Search for the cell housing the specified text and yield its (X, Y) center coordinate. 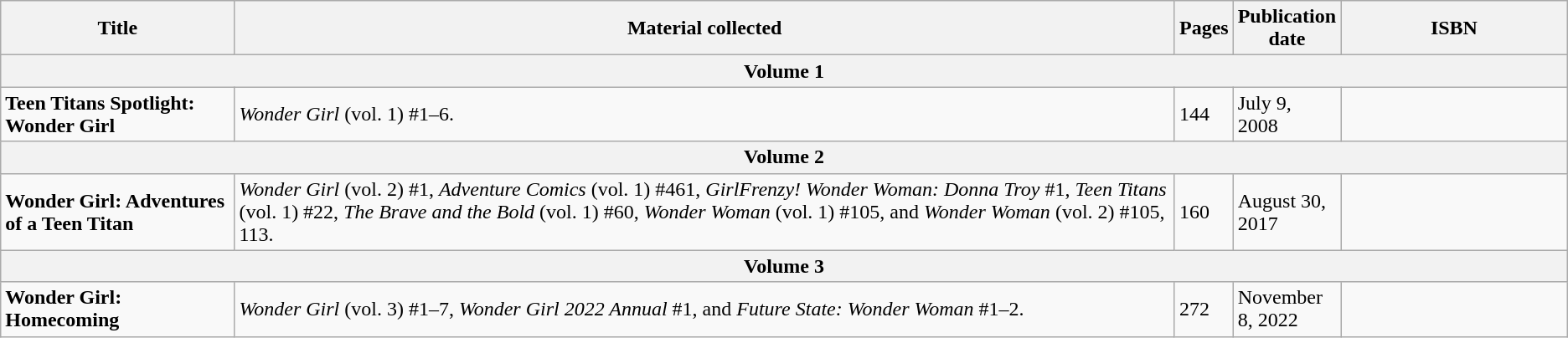
Wonder Girl (vol. 3) #1–7, Wonder Girl 2022 Annual #1, and Future State: Wonder Woman #1–2. (705, 310)
160 (1204, 212)
Volume 2 (784, 157)
Title (117, 28)
July 9, 2008 (1287, 114)
November 8, 2022 (1287, 310)
272 (1204, 310)
Volume 3 (784, 266)
Wonder Girl: Homecoming (117, 310)
Wonder Girl (vol. 1) #1–6. (705, 114)
Pages (1204, 28)
ISBN (1454, 28)
144 (1204, 114)
Publication date (1287, 28)
Wonder Girl: Adventures of a Teen Titan (117, 212)
August 30, 2017 (1287, 212)
Teen Titans Spotlight: Wonder Girl (117, 114)
Volume 1 (784, 71)
Material collected (705, 28)
